Detect which cell encompasses the target text, then output its [x, y] center coordinate. 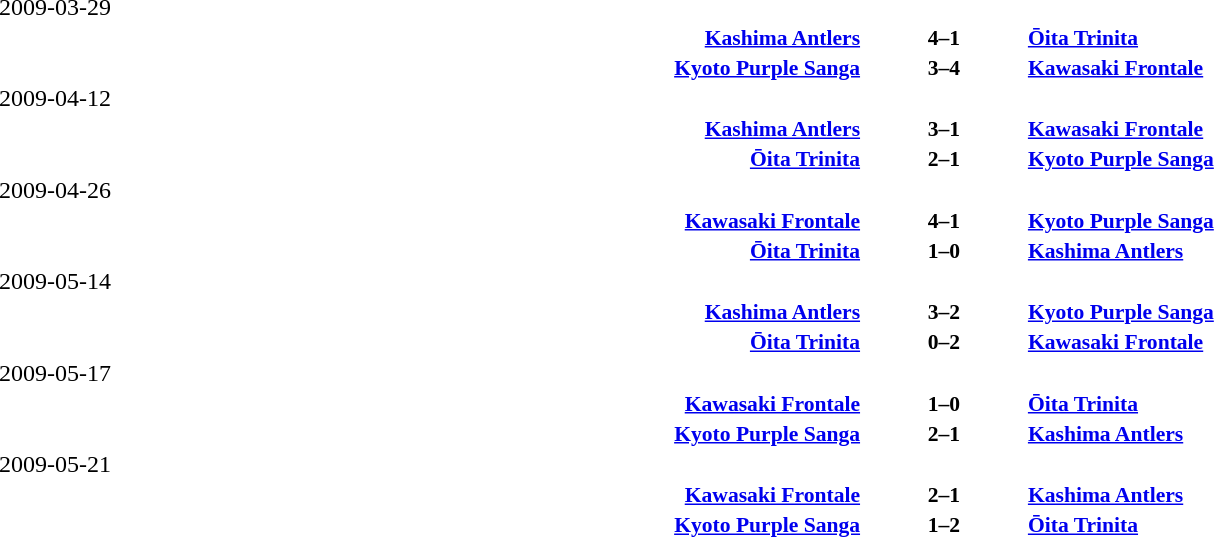
3–4 [944, 68]
0–2 [944, 342]
3–2 [944, 312]
3–1 [944, 129]
